Detect which cell encompasses the target text, then output its [X, Y] center coordinate. 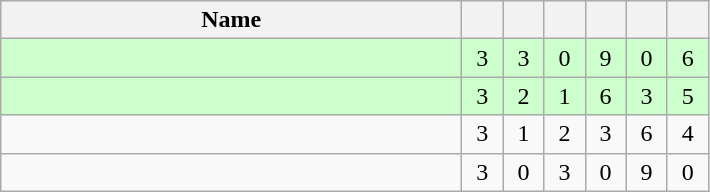
5 [688, 96]
4 [688, 134]
Name [232, 20]
